Capture the cell that displays the provided text and extract its [x, y] central coordinate. 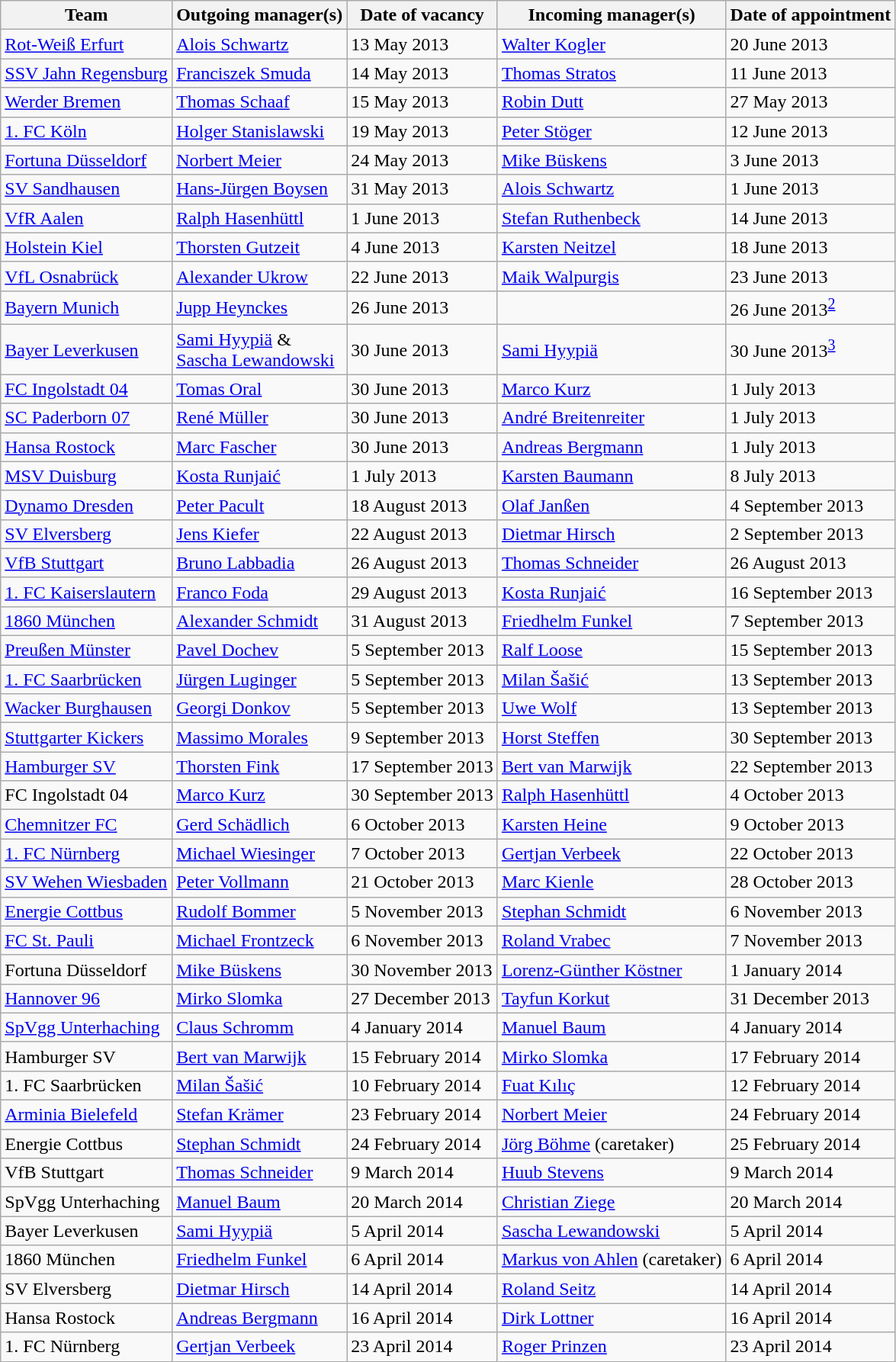
18 August 2013 [422, 505]
1. FC Kaiserslautern [87, 592]
26 June 20132 [811, 308]
Tayfun Korkut [612, 998]
Thomas Schaaf [259, 102]
18 June 2013 [811, 247]
SV Wehen Wiesbaden [87, 882]
SV Sandhausen [87, 189]
VfL Osnabrück [87, 276]
5 November 2013 [422, 911]
VfR Aalen [87, 218]
Hannover 96 [87, 998]
Outgoing manager(s) [259, 15]
22 October 2013 [811, 853]
Marc Kienle [612, 882]
Roland Seitz [612, 1289]
Alexander Ukrow [259, 276]
10 February 2014 [422, 1085]
Arminia Bielefeld [87, 1115]
Peter Pacult [259, 505]
Thomas Stratos [612, 73]
4 June 2013 [422, 247]
9 September 2013 [422, 737]
Marc Fascher [259, 447]
René Müller [259, 418]
17 September 2013 [422, 766]
Horst Steffen [612, 737]
Jupp Heynckes [259, 308]
12 February 2014 [811, 1085]
Gerd Schädlich [259, 824]
Wacker Burghausen [87, 708]
Robin Dutt [612, 102]
Ralf Loose [612, 650]
Team [87, 15]
Pavel Dochev [259, 650]
20 June 2013 [811, 44]
SC Paderborn 07 [87, 418]
27 December 2013 [422, 998]
13 May 2013 [422, 44]
19 May 2013 [422, 131]
2 September 2013 [811, 534]
Thorsten Fink [259, 766]
Christian Ziege [612, 1202]
Fuat Kılıç [612, 1085]
Bayern Munich [87, 308]
24 May 2013 [422, 160]
Stefan Krämer [259, 1115]
Sascha Lewandowski [612, 1231]
Thorsten Gutzeit [259, 247]
4 October 2013 [811, 795]
Markus von Ahlen (caretaker) [612, 1260]
Uwe Wolf [612, 708]
31 August 2013 [422, 621]
15 September 2013 [811, 650]
Holstein Kiel [87, 247]
3 June 2013 [811, 160]
Sami Hyypiä & Sascha Lewandowski [259, 349]
Michael Wiesinger [259, 853]
29 August 2013 [422, 592]
Jens Kiefer [259, 534]
Huub Stevens [612, 1173]
Roland Vrabec [612, 940]
27 May 2013 [811, 102]
Rot-Weiß Erfurt [87, 44]
9 October 2013 [811, 824]
Jürgen Luginger [259, 679]
12 June 2013 [811, 131]
22 June 2013 [422, 276]
30 June 20133 [811, 349]
14 June 2013 [811, 218]
FC St. Pauli [87, 940]
Chemnitzer FC [87, 824]
11 June 2013 [811, 73]
Incoming manager(s) [612, 15]
Stuttgarter Kickers [87, 737]
21 October 2013 [422, 882]
Roger Prinzen [612, 1347]
7 September 2013 [811, 621]
André Breitenreiter [612, 418]
Hans-Jürgen Boysen [259, 189]
Walter Kogler [612, 44]
Maik Walpurgis [612, 276]
Preußen Münster [87, 650]
Massimo Morales [259, 737]
1 January 2014 [811, 969]
Olaf Janßen [612, 505]
31 May 2013 [422, 189]
1. FC Köln [87, 131]
22 September 2013 [811, 766]
Date of appointment [811, 15]
15 February 2014 [422, 1056]
Peter Vollmann [259, 882]
Jörg Böhme (caretaker) [612, 1144]
7 November 2013 [811, 940]
SSV Jahn Regensburg [87, 73]
Lorenz-Günther Köstner [612, 969]
MSV Duisburg [87, 476]
Tomas Oral [259, 389]
31 December 2013 [811, 998]
Franciszek Smuda [259, 73]
6 October 2013 [422, 824]
Karsten Heine [612, 824]
28 October 2013 [811, 882]
17 February 2014 [811, 1056]
30 November 2013 [422, 969]
8 July 2013 [811, 476]
25 February 2014 [811, 1144]
Date of vacancy [422, 15]
26 June 2013 [422, 308]
Dynamo Dresden [87, 505]
Peter Stöger [612, 131]
Bruno Labbadia [259, 563]
Karsten Neitzel [612, 247]
Werder Bremen [87, 102]
Michael Frontzeck [259, 940]
Claus Schromm [259, 1027]
4 September 2013 [811, 505]
22 August 2013 [422, 534]
Franco Foda [259, 592]
Karsten Baumann [612, 476]
14 May 2013 [422, 73]
Stefan Ruthenbeck [612, 218]
Rudolf Bommer [259, 911]
7 October 2013 [422, 853]
Holger Stanislawski [259, 131]
15 May 2013 [422, 102]
Alexander Schmidt [259, 621]
Georgi Donkov [259, 708]
23 June 2013 [811, 276]
16 September 2013 [811, 592]
23 February 2014 [422, 1115]
Dirk Lottner [612, 1318]
